Capture the cell that displays the provided text and extract its [x, y] central coordinate. 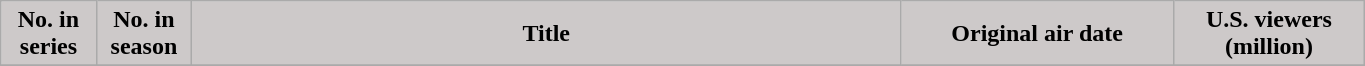
Original air date [1038, 34]
No. inseason [144, 34]
No. inseries [48, 34]
Title [546, 34]
U.S. viewers(million) [1268, 34]
